Return (X, Y) of the center of cell containing provided text 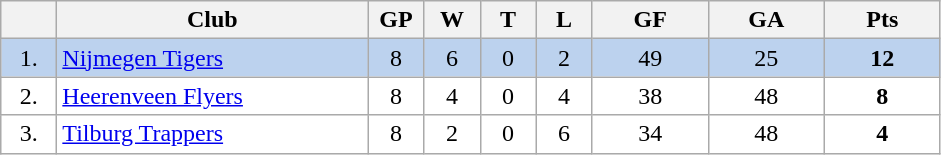
25 (766, 58)
38 (650, 96)
1. (29, 58)
3. (29, 134)
Heerenveen Flyers (212, 96)
2. (29, 96)
GA (766, 20)
Nijmegen Tigers (212, 58)
12 (882, 58)
GF (650, 20)
T (508, 20)
Pts (882, 20)
Tilburg Trappers (212, 134)
34 (650, 134)
49 (650, 58)
Club (212, 20)
GP (396, 20)
W (452, 20)
L (564, 20)
